Provide the (x, y) coordinate of the cell's center where the given text is located.  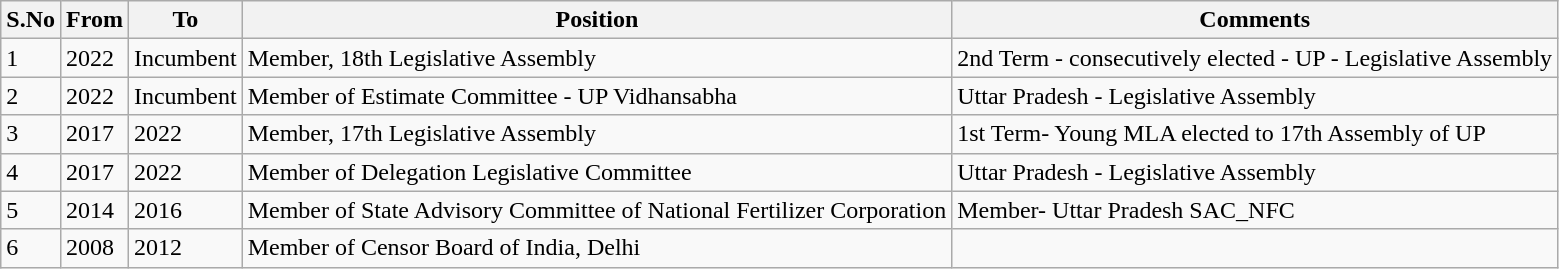
Member of Delegation Legislative Committee (597, 172)
6 (31, 248)
Member- Uttar Pradesh SAC_NFC (1255, 210)
4 (31, 172)
S.No (31, 20)
Member, 17th Legislative Assembly (597, 134)
2008 (94, 248)
Position (597, 20)
To (185, 20)
2016 (185, 210)
2 (31, 96)
2014 (94, 210)
2012 (185, 248)
2nd Term - consecutively elected - UP - Legislative Assembly (1255, 58)
5 (31, 210)
1 (31, 58)
Member, 18th Legislative Assembly (597, 58)
Member of Censor Board of India, Delhi (597, 248)
1st Term- Young MLA elected to 17th Assembly of UP (1255, 134)
Member of Estimate Committee - UP Vidhansabha (597, 96)
3 (31, 134)
Comments (1255, 20)
Member of State Advisory Committee of National Fertilizer Corporation (597, 210)
From (94, 20)
